Capture the cell that displays the provided text and extract its [x, y] central coordinate. 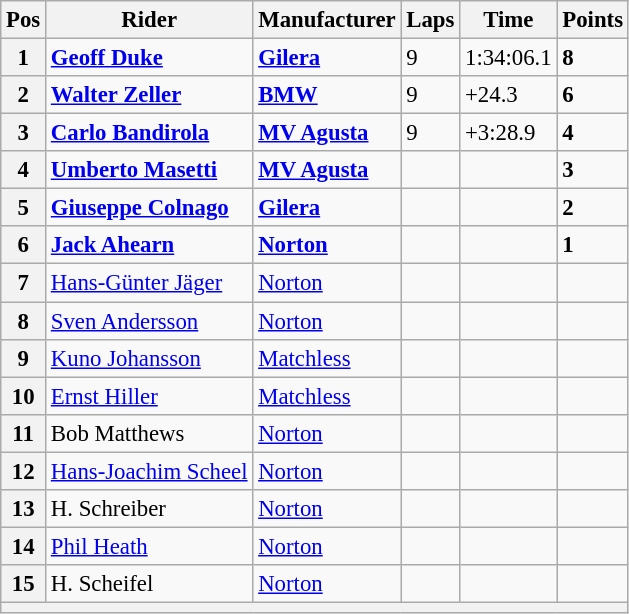
Carlo Bandirola [150, 133]
Giuseppe Colnago [150, 208]
Umberto Masetti [150, 170]
12 [24, 471]
H. Schreiber [150, 509]
1:34:06.1 [508, 58]
Kuno Johansson [150, 358]
7 [24, 283]
Sven Andersson [150, 321]
Phil Heath [150, 546]
15 [24, 584]
BMW [327, 95]
Pos [24, 20]
+24.3 [508, 95]
Manufacturer [327, 20]
Ernst Hiller [150, 396]
Hans-Günter Jäger [150, 283]
5 [24, 208]
Laps [430, 20]
Hans-Joachim Scheel [150, 471]
13 [24, 509]
H. Scheifel [150, 584]
10 [24, 396]
11 [24, 433]
Points [592, 20]
Geoff Duke [150, 58]
Time [508, 20]
Walter Zeller [150, 95]
14 [24, 546]
Rider [150, 20]
Bob Matthews [150, 433]
+3:28.9 [508, 133]
Jack Ahearn [150, 245]
